Return (x, y) of the center of cell containing provided text 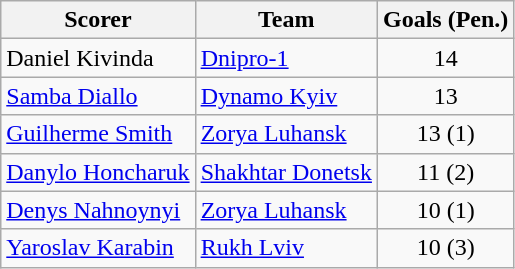
Yaroslav Karabin (98, 248)
Dynamo Kyiv (286, 96)
Scorer (98, 20)
Danylo Honcharuk (98, 172)
10 (3) (445, 248)
13 (1) (445, 134)
10 (1) (445, 210)
Goals (Pen.) (445, 20)
Denys Nahnoynyi (98, 210)
Daniel Kivinda (98, 58)
14 (445, 58)
Shakhtar Donetsk (286, 172)
Rukh Lviv (286, 248)
13 (445, 96)
Team (286, 20)
Dnipro-1 (286, 58)
Guilherme Smith (98, 134)
Samba Diallo (98, 96)
11 (2) (445, 172)
